Scan for the cell matching the given text and deliver its [x, y] coordinate at center. 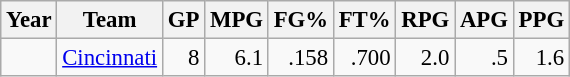
Team [110, 20]
1.6 [541, 58]
Cincinnati [110, 58]
GP [183, 20]
FT% [364, 20]
6.1 [237, 58]
8 [183, 58]
2.0 [426, 58]
PPG [541, 20]
RPG [426, 20]
APG [484, 20]
.700 [364, 58]
.5 [484, 58]
MPG [237, 20]
.158 [300, 58]
FG% [300, 20]
Year [29, 20]
